From the cell containing the given text, extract its center point as [x, y] coordinate. 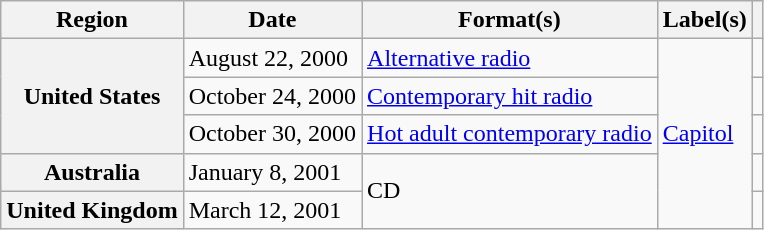
Region [92, 20]
United Kingdom [92, 210]
January 8, 2001 [272, 172]
Capitol [704, 134]
Australia [92, 172]
Contemporary hit radio [510, 96]
October 30, 2000 [272, 134]
Hot adult contemporary radio [510, 134]
August 22, 2000 [272, 58]
Format(s) [510, 20]
October 24, 2000 [272, 96]
CD [510, 191]
Label(s) [704, 20]
Date [272, 20]
Alternative radio [510, 58]
United States [92, 96]
March 12, 2001 [272, 210]
